Pinpoint the cell where the given text exists, returning its [X, Y] midpoint coordinate. 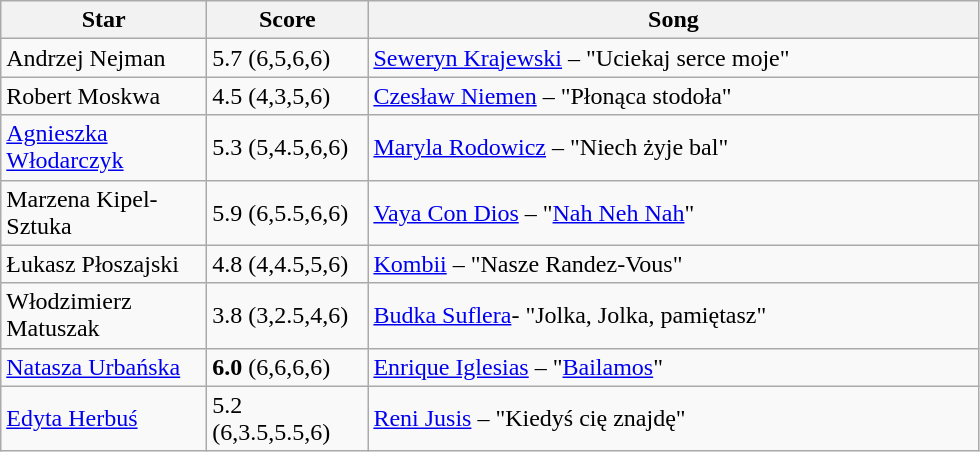
Czesław Niemen – "Płonąca stodoła" [674, 96]
5.3 (5,4.5,6,6) [288, 148]
Agnieszka Włodarczyk [104, 148]
Score [288, 20]
Budka Suflera- "Jolka, Jolka, pamiętasz" [674, 316]
5.7 (6,5,6,6) [288, 58]
Enrique Iglesias – "Bailamos" [674, 367]
Star [104, 20]
Reni Jusis – "Kiedyś cię znajdę" [674, 418]
Song [674, 20]
4.5 (4,3,5,6) [288, 96]
Włodzimierz Matuszak [104, 316]
Seweryn Krajewski – "Uciekaj serce moje" [674, 58]
4.8 (4,4.5,5,6) [288, 264]
3.8 (3,2.5,4,6) [288, 316]
6.0 (6,6,6,6) [288, 367]
Robert Moskwa [104, 96]
Andrzej Nejman [104, 58]
Kombii – "Nasze Randez-Vous" [674, 264]
Edyta Herbuś [104, 418]
Łukasz Płoszajski [104, 264]
Vaya Con Dios – "Nah Neh Nah" [674, 212]
5.2 (6,3.5,5.5,6) [288, 418]
5.9 (6,5.5,6,6) [288, 212]
Maryla Rodowicz – "Niech żyje bal" [674, 148]
Natasza Urbańska [104, 367]
Marzena Kipel-Sztuka [104, 212]
